Scan for the cell matching the given text and deliver its (X, Y) coordinate at center. 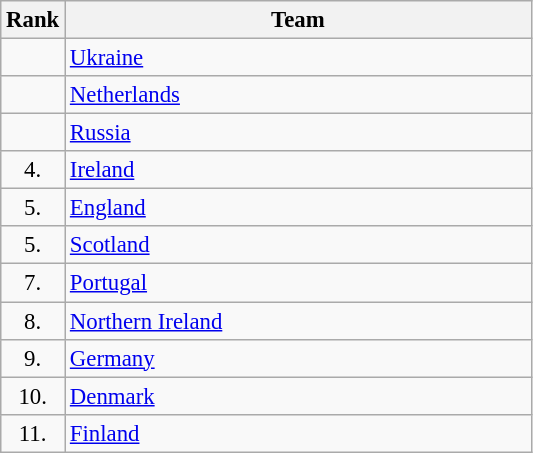
8. (33, 321)
Ireland (298, 170)
Scotland (298, 245)
England (298, 208)
Netherlands (298, 95)
7. (33, 283)
Finland (298, 433)
Ukraine (298, 58)
Team (298, 20)
4. (33, 170)
Rank (33, 20)
Northern Ireland (298, 321)
Germany (298, 358)
11. (33, 433)
Denmark (298, 396)
Russia (298, 133)
10. (33, 396)
Portugal (298, 283)
9. (33, 358)
